Determine the [x, y] coordinate at the center of the cell enclosing the given text.  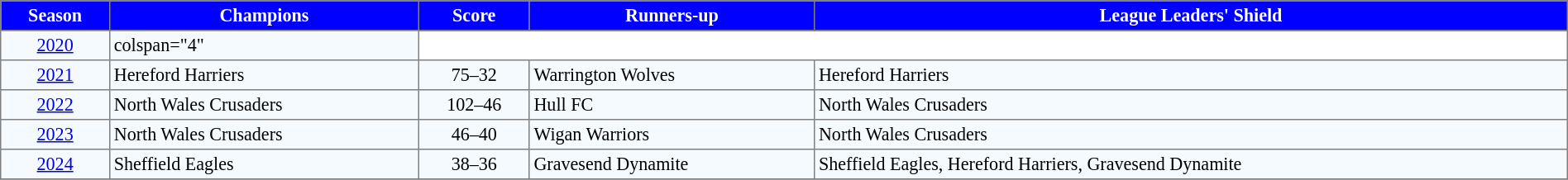
Sheffield Eagles [264, 164]
Score [474, 16]
2023 [55, 135]
2020 [55, 45]
Warrington Wolves [672, 75]
Wigan Warriors [672, 135]
2022 [55, 105]
Season [55, 16]
102–46 [474, 105]
League Leaders' Shield [1191, 16]
2021 [55, 75]
Champions [264, 16]
38–36 [474, 164]
Sheffield Eagles, Hereford Harriers, Gravesend Dynamite [1191, 164]
75–32 [474, 75]
Runners-up [672, 16]
2024 [55, 164]
46–40 [474, 135]
Hull FC [672, 105]
Gravesend Dynamite [672, 164]
colspan="4" [264, 45]
